Pinpoint the cell where the given text exists, returning its (x, y) midpoint coordinate. 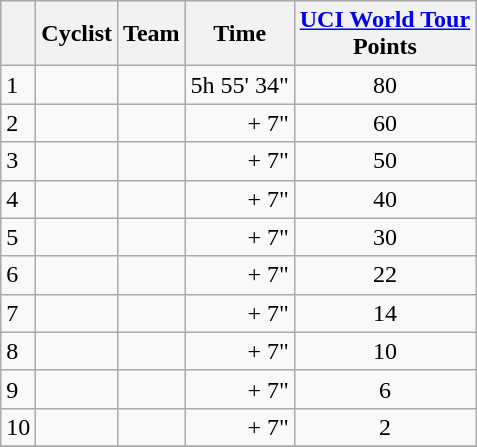
Time (240, 34)
3 (18, 161)
9 (18, 389)
4 (18, 199)
80 (384, 85)
30 (384, 237)
Team (152, 34)
50 (384, 161)
40 (384, 199)
5 (18, 237)
5h 55' 34" (240, 85)
8 (18, 351)
7 (18, 313)
14 (384, 313)
UCI World TourPoints (384, 34)
1 (18, 85)
60 (384, 123)
22 (384, 275)
Cyclist (77, 34)
